Return (x, y) of the center of cell containing provided text 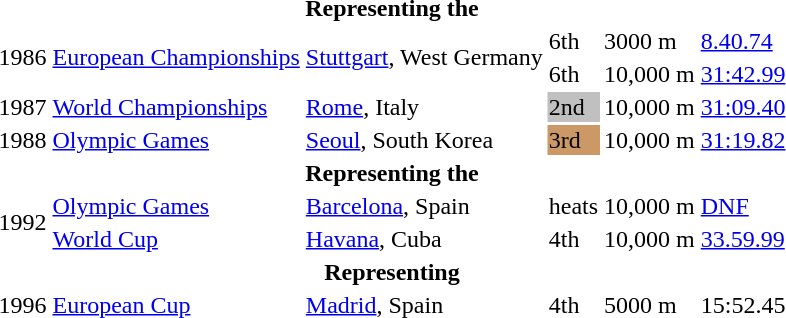
3rd (573, 140)
World Cup (176, 239)
World Championships (176, 107)
European Championships (176, 58)
Seoul, South Korea (424, 140)
Havana, Cuba (424, 239)
4th (573, 239)
Barcelona, Spain (424, 206)
3000 m (650, 41)
Stuttgart, West Germany (424, 58)
2nd (573, 107)
Rome, Italy (424, 107)
heats (573, 206)
